Identify which cell holds the provided text, then report its (X, Y) central coordinate. 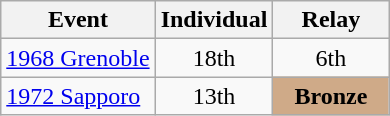
Relay (331, 20)
1968 Grenoble (78, 58)
18th (214, 58)
1972 Sapporo (78, 96)
Event (78, 20)
6th (331, 58)
Bronze (331, 96)
13th (214, 96)
Individual (214, 20)
